Find where the given text appears and provide that cell's center as (X, Y) coordinate. 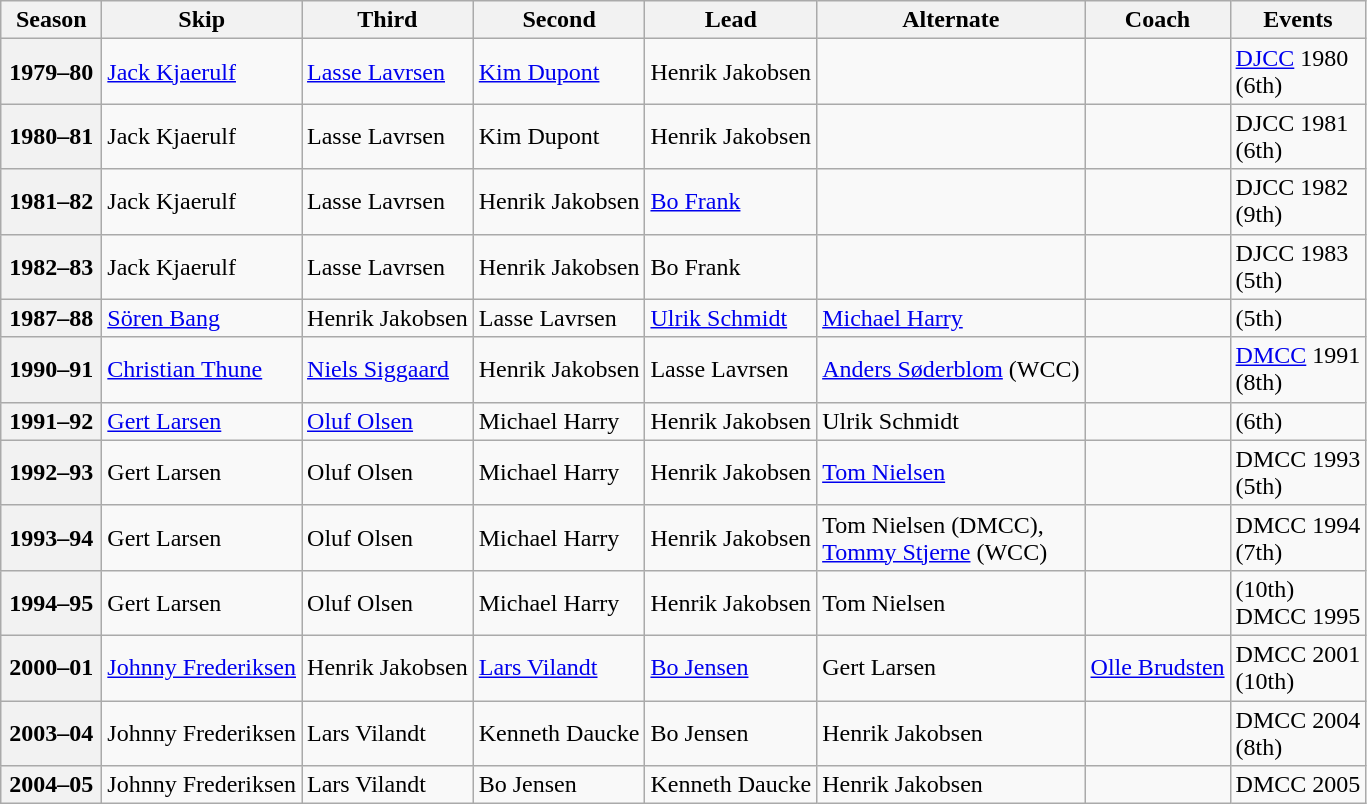
1982–83 (52, 266)
Second (559, 20)
DJCC 1982 (9th) (1298, 202)
DJCC 1981 (6th) (1298, 136)
DMCC 1994 (7th) (1298, 538)
DMCC 2004 (8th) (1298, 732)
1994–95 (52, 602)
1979–80 (52, 72)
(10th)DMCC 1995 (1298, 602)
Third (388, 20)
Alternate (951, 20)
Events (1298, 20)
1981–82 (52, 202)
Sören Bang (202, 318)
Coach (1158, 20)
Lead (731, 20)
DJCC 1980 (6th) (1298, 72)
Season (52, 20)
Christian Thune (202, 370)
2000–01 (52, 668)
1987–88 (52, 318)
Skip (202, 20)
1980–81 (52, 136)
2003–04 (52, 732)
1991–92 (52, 421)
Niels Siggaard (388, 370)
DMCC 1993 (5th) (1298, 472)
DMCC 1991 (8th) (1298, 370)
1990–91 (52, 370)
DMCC 2001 (10th) (1298, 668)
Olle Brudsten (1158, 668)
Anders Søderblom (WCC) (951, 370)
1993–94 (52, 538)
Tom Nielsen (DMCC),Tommy Stjerne (WCC) (951, 538)
(5th) (1298, 318)
DJCC 1983 (5th) (1298, 266)
DMCC 2005 (1298, 785)
(6th) (1298, 421)
1992–93 (52, 472)
2004–05 (52, 785)
